Return [X, Y] of the center of cell containing provided text 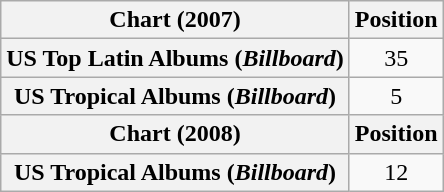
Chart (2007) [176, 20]
Chart (2008) [176, 134]
5 [396, 96]
12 [396, 172]
35 [396, 58]
US Top Latin Albums (Billboard) [176, 58]
